Provide the [x, y] coordinate of the cell's center where the given text is located.  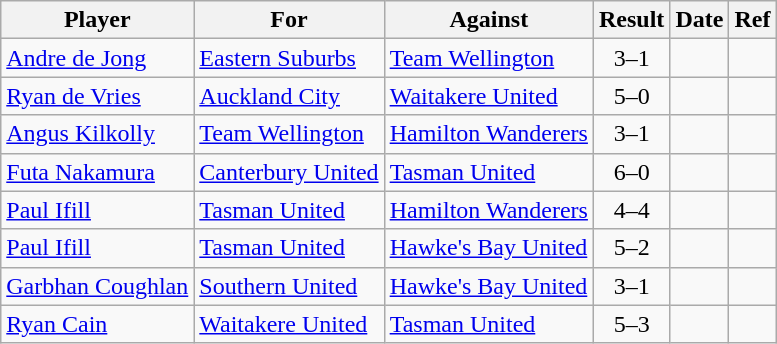
Andre de Jong [98, 58]
Garbhan Coughlan [98, 286]
Result [631, 20]
For [289, 20]
5–2 [631, 248]
5–3 [631, 324]
Futa Nakamura [98, 172]
Against [488, 20]
5–0 [631, 96]
Ryan Cain [98, 324]
4–4 [631, 210]
Auckland City [289, 96]
Eastern Suburbs [289, 58]
Date [700, 20]
Ref [752, 20]
Ryan de Vries [98, 96]
Canterbury United [289, 172]
6–0 [631, 172]
Player [98, 20]
Angus Kilkolly [98, 134]
Southern United [289, 286]
